Return the (x, y) coordinate for the center point of the cell that contains the specified text.  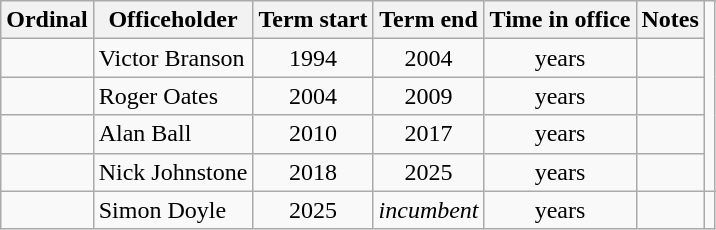
incumbent (428, 210)
Ordinal (47, 20)
1994 (313, 58)
Term end (428, 20)
Officeholder (173, 20)
Notes (670, 20)
Time in office (560, 20)
2010 (313, 134)
Term start (313, 20)
2009 (428, 96)
Roger Oates (173, 96)
Alan Ball (173, 134)
Simon Doyle (173, 210)
Victor Branson (173, 58)
2017 (428, 134)
2018 (313, 172)
Nick Johnstone (173, 172)
